Return the (X, Y) coordinate for the center point of the cell that contains the specified text.  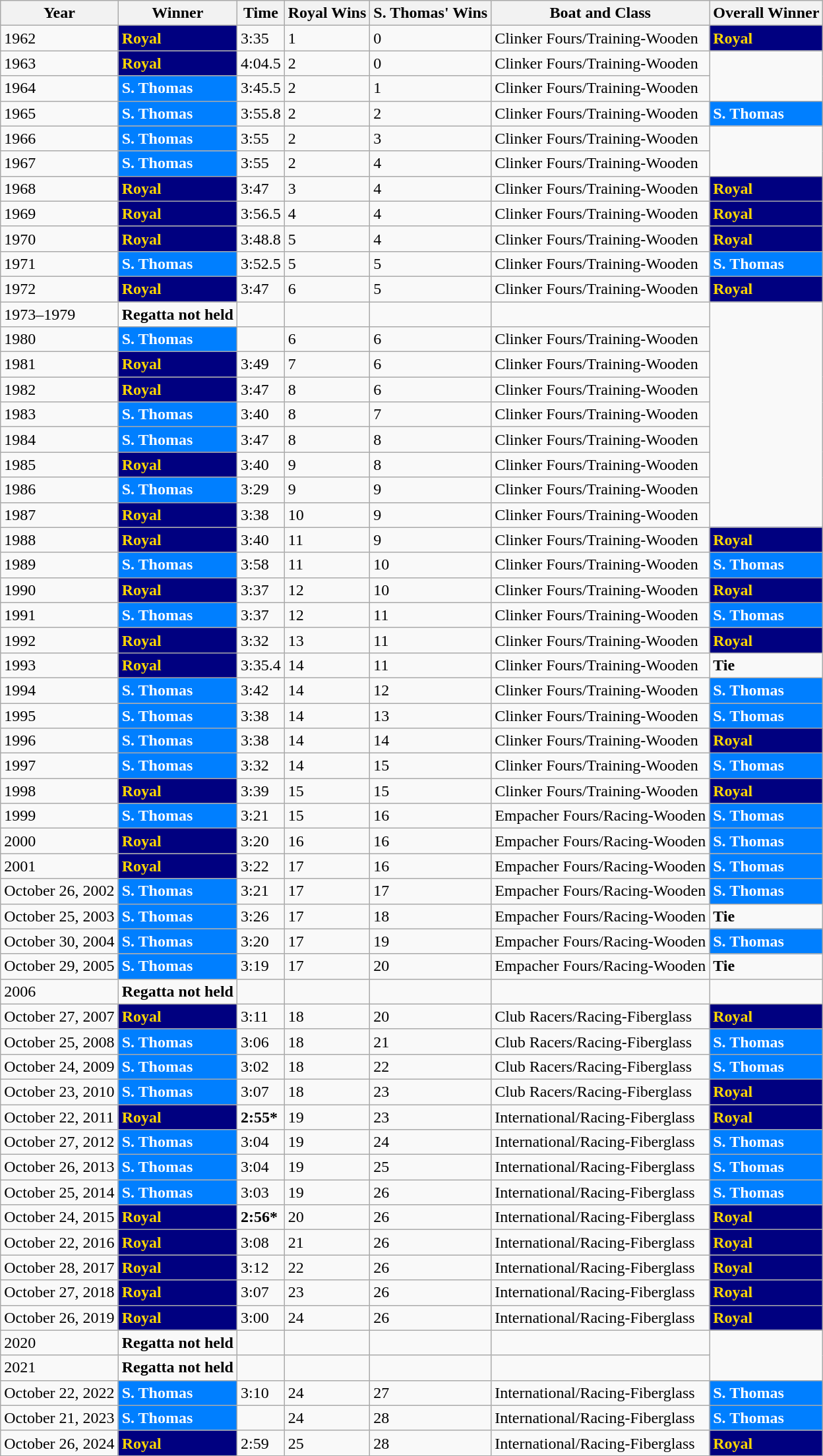
1972 (59, 289)
October 27, 2007 (59, 1016)
1997 (59, 766)
1964 (59, 88)
S. Thomas' Wins (431, 13)
4:04.5 (261, 63)
October 24, 2015 (59, 1217)
October 28, 2017 (59, 1267)
3:55.8 (261, 113)
3:35 (261, 38)
October 22, 2022 (59, 1393)
3:11 (261, 1016)
3:06 (261, 1041)
3:02 (261, 1066)
1998 (59, 791)
October 26, 2002 (59, 891)
1966 (59, 138)
2:59 (261, 1443)
2001 (59, 866)
1962 (59, 38)
1995 (59, 715)
October 23, 2010 (59, 1092)
3:52.5 (261, 264)
1985 (59, 465)
2:55* (261, 1117)
1988 (59, 540)
3:56.5 (261, 214)
October 29, 2005 (59, 966)
2000 (59, 841)
3:35.4 (261, 665)
3:45.5 (261, 88)
October 26, 2013 (59, 1167)
1965 (59, 113)
1987 (59, 515)
27 (431, 1393)
1986 (59, 490)
1993 (59, 665)
2:56* (261, 1217)
1973–1979 (59, 314)
3:00 (261, 1318)
1982 (59, 390)
3:12 (261, 1267)
1971 (59, 264)
1992 (59, 640)
1963 (59, 63)
October 30, 2004 (59, 941)
October 21, 2023 (59, 1418)
3:08 (261, 1242)
1990 (59, 590)
1969 (59, 214)
3:29 (261, 490)
3:39 (261, 791)
October 25, 2008 (59, 1041)
3:22 (261, 866)
1984 (59, 440)
October 26, 2024 (59, 1443)
2006 (59, 991)
October 22, 2016 (59, 1242)
October 25, 2014 (59, 1192)
3:49 (261, 364)
1970 (59, 239)
3:26 (261, 916)
3:42 (261, 690)
1999 (59, 816)
October 27, 2018 (59, 1293)
October 22, 2011 (59, 1117)
2020 (59, 1343)
1967 (59, 163)
1994 (59, 690)
Royal Wins (327, 13)
1996 (59, 741)
1991 (59, 615)
Overall Winner (766, 13)
Year (59, 13)
3:48.8 (261, 239)
October 24, 2009 (59, 1066)
3:10 (261, 1393)
October 27, 2012 (59, 1142)
1968 (59, 189)
October 25, 2003 (59, 916)
1983 (59, 415)
3:58 (261, 565)
1989 (59, 565)
1981 (59, 364)
1980 (59, 339)
Boat and Class (600, 13)
October 26, 2019 (59, 1318)
Winner (177, 13)
3:19 (261, 966)
3:03 (261, 1192)
Time (261, 13)
2021 (59, 1368)
